Detect which cell encompasses the target text, then output its [x, y] center coordinate. 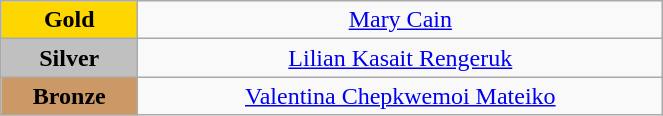
Gold [70, 20]
Bronze [70, 96]
Mary Cain [400, 20]
Lilian Kasait Rengeruk [400, 58]
Silver [70, 58]
Valentina Chepkwemoi Mateiko [400, 96]
